Provide the [x, y] coordinate of the cell's center where the given text is located.  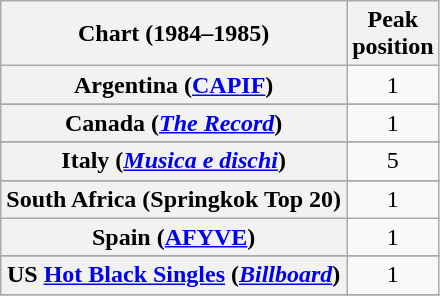
Argentina (CAPIF) [174, 85]
Chart (1984–1985) [174, 34]
Spain (AFYVE) [174, 237]
Canada (The Record) [174, 123]
Italy (Musica e dischi) [174, 161]
Peakposition [393, 34]
US Hot Black Singles (Billboard) [174, 275]
5 [393, 161]
South Africa (Springkok Top 20) [174, 199]
